Extract the (X, Y) coordinate from the center of the cell holding the provided text.  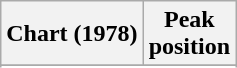
Peak position (189, 34)
Chart (1978) (72, 34)
